Return the [X, Y] coordinate for the center point of the cell that contains the specified text.  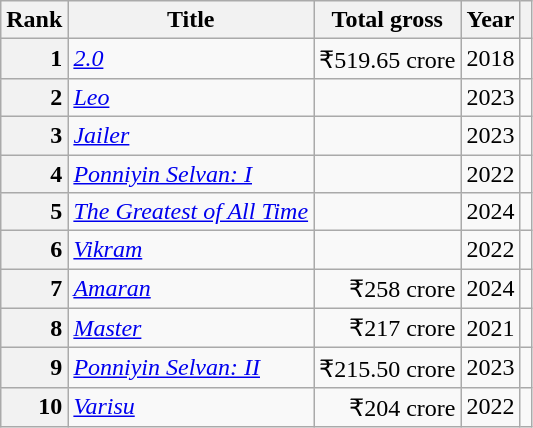
8 [34, 328]
Total gross [388, 20]
₹204 crore [388, 407]
6 [34, 250]
₹519.65 crore [388, 59]
Jailer [191, 135]
Master [191, 328]
Title [191, 20]
2018 [490, 59]
2 [34, 97]
₹258 crore [388, 289]
10 [34, 407]
₹217 crore [388, 328]
9 [34, 368]
The Greatest of All Time [191, 212]
Year [490, 20]
1 [34, 59]
Vikram [191, 250]
Ponniyin Selvan: I [191, 173]
2021 [490, 328]
Leo [191, 97]
₹215.50 crore [388, 368]
7 [34, 289]
Ponniyin Selvan: II [191, 368]
4 [34, 173]
Rank [34, 20]
5 [34, 212]
3 [34, 135]
Amaran [191, 289]
Varisu [191, 407]
2.0 [191, 59]
